Find where the given text appears and provide that cell's center as [X, Y] coordinate. 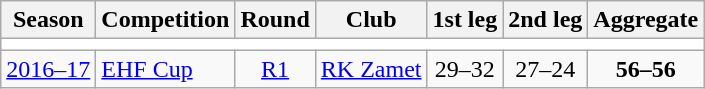
Club [371, 20]
29–32 [465, 69]
EHF Cup [166, 69]
Season [48, 20]
Aggregate [646, 20]
1st leg [465, 20]
Round [275, 20]
27–24 [546, 69]
2nd leg [546, 20]
2016–17 [48, 69]
RK Zamet [371, 69]
56–56 [646, 69]
R1 [275, 69]
Competition [166, 20]
